Locate the cell with the specified text and output its [x, y] center coordinate. 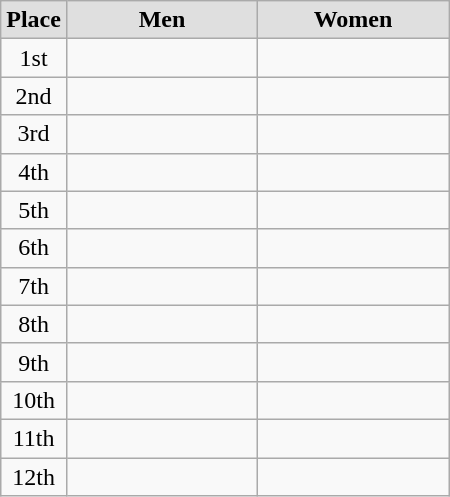
7th [34, 286]
Men [162, 20]
11th [34, 438]
4th [34, 172]
2nd [34, 96]
Place [34, 20]
9th [34, 362]
3rd [34, 134]
12th [34, 477]
8th [34, 324]
1st [34, 58]
5th [34, 210]
6th [34, 248]
10th [34, 400]
Women [354, 20]
